Search for the cell housing the specified text and yield its [x, y] center coordinate. 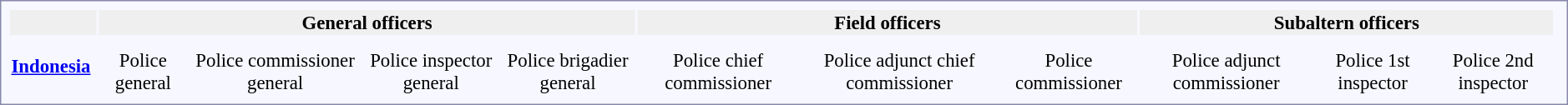
Police commissioner general [276, 72]
Police commissioner [1069, 72]
Police brigadier general [568, 72]
Police adjunct commissioner [1227, 72]
Police inspector general [431, 72]
Police adjunct chief commissioner [899, 72]
Police general [144, 72]
Field officers [888, 22]
Police 2nd inspector [1493, 72]
Police 1st inspector [1373, 72]
Indonesia [51, 67]
General officers [367, 22]
Police chief commissioner [718, 72]
Subaltern officers [1347, 22]
